From the cell containing the given text, extract its center point as [x, y] coordinate. 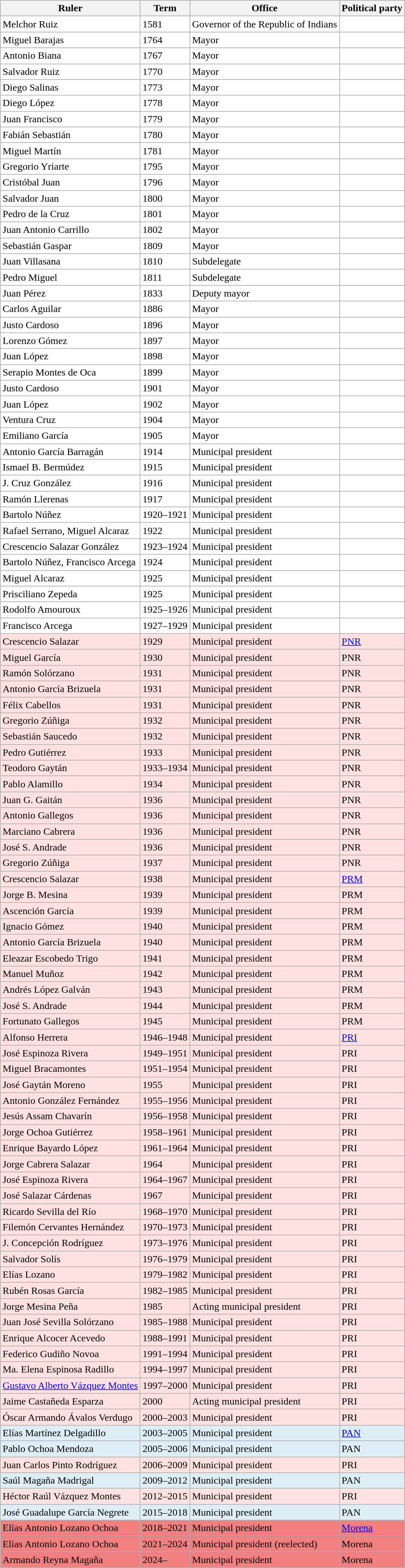
Ruler [71, 8]
1943 [165, 990]
Ismael B. Bermúdez [71, 467]
1956–1958 [165, 1116]
Emiliano García [71, 435]
1901 [165, 388]
1902 [165, 404]
1930 [165, 657]
Jorge Cabrera Salazar [71, 1164]
Melchor Ruiz [71, 24]
Miguel Martín [71, 151]
Fortunato Gallegos [71, 1021]
Juan Antonio Carrillo [71, 230]
1905 [165, 435]
1938 [165, 879]
1968–1970 [165, 1212]
1961–1964 [165, 1148]
Elías Lozano [71, 1275]
1964 [165, 1164]
1764 [165, 40]
1917 [165, 499]
Pedro de la Cruz [71, 214]
1925–1926 [165, 610]
2015–2018 [165, 1512]
Andrés López Galván [71, 990]
1951–1954 [165, 1069]
1982–1985 [165, 1291]
Juan Francisco [71, 119]
Salvador Ruiz [71, 72]
Juan Carlos Pinto Rodríguez [71, 1464]
1955 [165, 1085]
Jorge Mesina Peña [71, 1306]
J. Concepción Rodríguez [71, 1243]
Francisco Arcega [71, 626]
Eleazar Escobedo Trigo [71, 958]
Félix Cabellos [71, 705]
1778 [165, 103]
Enrique Bayardo López [71, 1148]
Bartolo Núñez [71, 515]
Ascención García [71, 910]
1934 [165, 784]
1942 [165, 974]
1929 [165, 641]
1811 [165, 277]
Pedro Miguel [71, 277]
1946–1948 [165, 1037]
Héctor Raúl Vázquez Montes [71, 1496]
1937 [165, 863]
Manuel Muñoz [71, 974]
Enrique Alcocer Acevedo [71, 1338]
Antonio Gallegos [71, 816]
1899 [165, 372]
2018–2021 [165, 1528]
1994–1997 [165, 1370]
2009–2012 [165, 1481]
1781 [165, 151]
1809 [165, 246]
1904 [165, 420]
Sebastián Gaspar [71, 246]
1933–1934 [165, 768]
Rubén Rosas García [71, 1291]
2024– [165, 1560]
Term [165, 8]
Political party [372, 8]
Diego López [71, 103]
Ramón Llerenas [71, 499]
Jesús Assam Chavarín [71, 1116]
Juan G. Gaitán [71, 800]
Governor of the Republic of Indians [264, 24]
Teodoro Gaytán [71, 768]
1581 [165, 24]
Antonio González Fernández [71, 1101]
1997–2000 [165, 1385]
1898 [165, 356]
1923–1924 [165, 547]
Juan Pérez [71, 293]
Jorge B. Mesina [71, 895]
Salvador Solís [71, 1259]
1886 [165, 309]
1773 [165, 87]
Carlos Aguilar [71, 309]
Crescencio Salazar González [71, 547]
1941 [165, 958]
1945 [165, 1021]
Rodolfo Amouroux [71, 610]
Armando Reyna Magaña [71, 1560]
1967 [165, 1195]
Prisciliano Zepeda [71, 594]
1922 [165, 531]
1795 [165, 166]
1979–1982 [165, 1275]
1955–1956 [165, 1101]
Filemón Cervantes Hernández [71, 1227]
Elías Martínez Delgadillo [71, 1433]
Ventura Cruz [71, 420]
Miguel Barajas [71, 40]
Pablo Alamillo [71, 784]
2000 [165, 1401]
Antonio Biana [71, 56]
1896 [165, 325]
1916 [165, 483]
1924 [165, 562]
1897 [165, 341]
1802 [165, 230]
Sebastián Saucedo [71, 737]
Jaime Castañeda Esparza [71, 1401]
Diego Salinas [71, 87]
Óscar Armando Ávalos Verdugo [71, 1417]
1988–1991 [165, 1338]
1779 [165, 119]
Salvador Juan [71, 198]
Jorge Ochoa Gutiérrez [71, 1132]
Ma. Elena Espinosa Radillo [71, 1370]
J. Cruz González [71, 483]
1933 [165, 752]
2005–2006 [165, 1449]
1770 [165, 72]
Antonio García Barragán [71, 451]
Juan José Sevilla Solórzano [71, 1322]
1964–1967 [165, 1180]
Rafael Serrano, Miguel Alcaraz [71, 531]
Miguel García [71, 657]
José Guadalupe García Negrete [71, 1512]
1780 [165, 135]
Alfonso Herrera [71, 1037]
1915 [165, 467]
1991–1994 [165, 1354]
Municipal president (reelected) [264, 1544]
Lorenzo Gómez [71, 341]
1973–1976 [165, 1243]
Fabián Sebastián [71, 135]
1920–1921 [165, 515]
Gustavo Alberto Vázquez Montes [71, 1385]
Miguel Bracamontes [71, 1069]
1985–1988 [165, 1322]
1767 [165, 56]
1958–1961 [165, 1132]
José Gaytán Moreno [71, 1085]
1796 [165, 182]
Marciano Cabrera [71, 831]
Juan Villasana [71, 262]
2012–2015 [165, 1496]
Ricardo Sevilla del Río [71, 1212]
1833 [165, 293]
Deputy mayor [264, 293]
1801 [165, 214]
Office [264, 8]
1800 [165, 198]
Saúl Magaña Madrigal [71, 1481]
Miguel Alcaraz [71, 578]
2021–2024 [165, 1544]
Serapio Montes de Oca [71, 372]
Federico Gudiño Novoa [71, 1354]
José Salazar Cárdenas [71, 1195]
Cristóbal Juan [71, 182]
1976–1979 [165, 1259]
1970–1973 [165, 1227]
Pablo Ochoa Mendoza [71, 1449]
2003–2005 [165, 1433]
Bartolo Núñez, Francisco Arcega [71, 562]
Ignacio Gómez [71, 926]
1810 [165, 262]
1944 [165, 1006]
Gregorio Yriarte [71, 166]
Pedro Gutiérrez [71, 752]
1914 [165, 451]
2000–2003 [165, 1417]
2006–2009 [165, 1464]
Ramón Solórzano [71, 673]
1927–1929 [165, 626]
1949–1951 [165, 1053]
1985 [165, 1306]
